Identify which cell holds the provided text, then report its (X, Y) central coordinate. 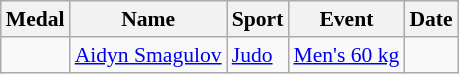
Sport (258, 19)
Date (430, 19)
Men's 60 kg (346, 55)
Medal (36, 19)
Event (346, 19)
Judo (258, 55)
Aidyn Smagulov (148, 55)
Name (148, 19)
